Identify which cell holds the provided text, then report its (x, y) central coordinate. 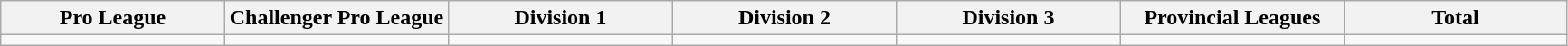
Total (1456, 18)
Division 3 (1008, 18)
Division 2 (784, 18)
Pro League (112, 18)
Division 1 (561, 18)
Provincial Leagues (1232, 18)
Challenger Pro League (337, 18)
